Identify which cell holds the provided text, then report its [X, Y] central coordinate. 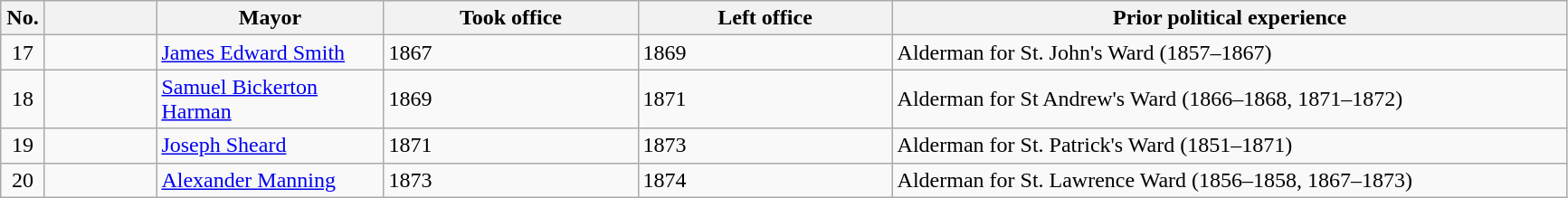
Joseph Sheard [270, 146]
Alexander Manning [270, 180]
James Edward Smith [270, 52]
Alderman for St Andrew's Ward (1866–1868, 1871–1872) [1230, 99]
Alderman for St. Lawrence Ward (1856–1858, 1867–1873) [1230, 180]
Alderman for St. John's Ward (1857–1867) [1230, 52]
Samuel Bickerton Harman [270, 99]
Prior political experience [1230, 18]
1874 [765, 180]
Mayor [270, 18]
Took office [510, 18]
19 [24, 146]
1867 [510, 52]
18 [24, 99]
17 [24, 52]
No. [24, 18]
Alderman for St. Patrick's Ward (1851–1871) [1230, 146]
20 [24, 180]
Left office [765, 18]
